Return the (x, y) coordinate for the center point of the cell that contains the specified text.  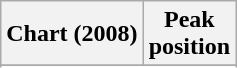
Peakposition (189, 34)
Chart (2008) (72, 34)
